Find where the given text appears and provide that cell's center as [x, y] coordinate. 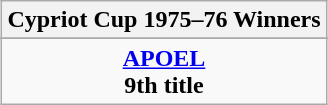
APOEL9th title [164, 72]
Cypriot Cup 1975–76 Winners [164, 20]
